Extract the (x, y) coordinate from the center of the cell holding the provided text.  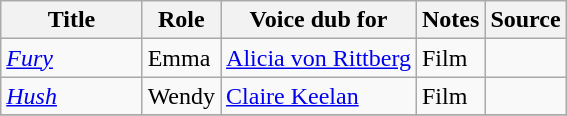
Notes (450, 20)
Hush (72, 96)
Fury (72, 58)
Emma (181, 58)
Role (181, 20)
Alicia von Rittberg (319, 58)
Wendy (181, 96)
Source (526, 20)
Title (72, 20)
Voice dub for (319, 20)
Claire Keelan (319, 96)
